Find where the given text appears and provide that cell's center as (x, y) coordinate. 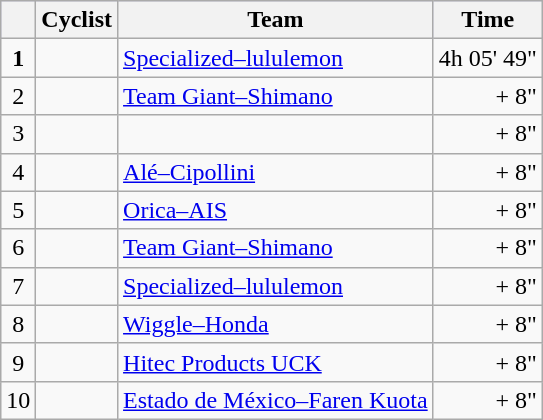
7 (18, 286)
8 (18, 324)
Orica–AIS (276, 210)
10 (18, 400)
4h 05' 49" (488, 58)
Time (488, 20)
Alé–Cipollini (276, 172)
1 (18, 58)
9 (18, 362)
Team (276, 20)
3 (18, 134)
Hitec Products UCK (276, 362)
5 (18, 210)
Cyclist (77, 20)
6 (18, 248)
4 (18, 172)
Wiggle–Honda (276, 324)
Estado de México–Faren Kuota (276, 400)
2 (18, 96)
